Return the (x, y) coordinate for the center point of the cell that contains the specified text.  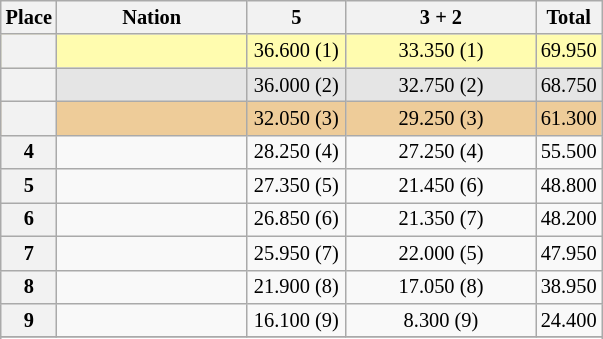
47.950 (569, 253)
Nation (152, 17)
32.050 (3) (296, 118)
32.750 (2) (441, 85)
27.250 (4) (441, 152)
25.950 (7) (296, 253)
61.300 (569, 118)
21.900 (8) (296, 287)
Total (569, 17)
21.450 (6) (441, 186)
6 (29, 219)
28.250 (4) (296, 152)
22.000 (5) (441, 253)
26.850 (6) (296, 219)
8.300 (9) (441, 320)
36.000 (2) (296, 85)
69.950 (569, 51)
9 (29, 320)
4 (29, 152)
3 + 2 (441, 17)
36.600 (1) (296, 51)
24.400 (569, 320)
16.100 (9) (296, 320)
55.500 (569, 152)
21.350 (7) (441, 219)
48.800 (569, 186)
68.750 (569, 85)
7 (29, 253)
17.050 (8) (441, 287)
33.350 (1) (441, 51)
8 (29, 287)
Place (29, 17)
27.350 (5) (296, 186)
48.200 (569, 219)
38.950 (569, 287)
29.250 (3) (441, 118)
